Return [x, y] of the center of cell containing provided text 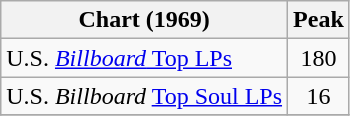
180 [319, 58]
Chart (1969) [144, 20]
Peak [319, 20]
U.S. Billboard Top Soul LPs [144, 96]
16 [319, 96]
U.S. Billboard Top LPs [144, 58]
